Locate the cell with the specified text and output its (x, y) center coordinate. 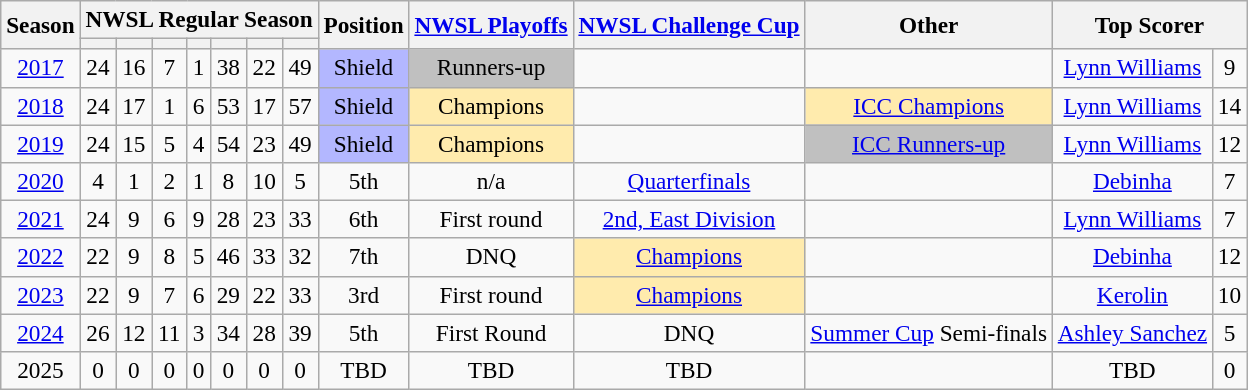
2025 (40, 370)
Runners-up (491, 68)
2017 (40, 68)
2024 (40, 332)
Ashley Sanchez (1132, 332)
11 (170, 332)
6th (364, 219)
First Round (491, 332)
2021 (40, 219)
Position (364, 24)
7th (364, 257)
ICC Runners-up (928, 143)
3 (199, 332)
54 (228, 143)
Quarterfinals (689, 181)
38 (228, 68)
16 (134, 68)
Season (40, 24)
34 (228, 332)
2023 (40, 295)
n/a (491, 181)
53 (228, 106)
2019 (40, 143)
NWSL Challenge Cup (689, 24)
29 (228, 295)
Top Scorer (1149, 24)
2022 (40, 257)
NWSL Playoffs (491, 24)
26 (98, 332)
NWSL Regular Season (199, 19)
Summer Cup Semi-finals (928, 332)
ICC Champions (928, 106)
39 (300, 332)
15 (134, 143)
3rd (364, 295)
14 (1229, 106)
Kerolin (1132, 295)
46 (228, 257)
57 (300, 106)
2018 (40, 106)
Other (928, 24)
2020 (40, 181)
2 (170, 181)
32 (300, 257)
2nd, East Division (689, 219)
